Capture the cell that displays the provided text and extract its (X, Y) central coordinate. 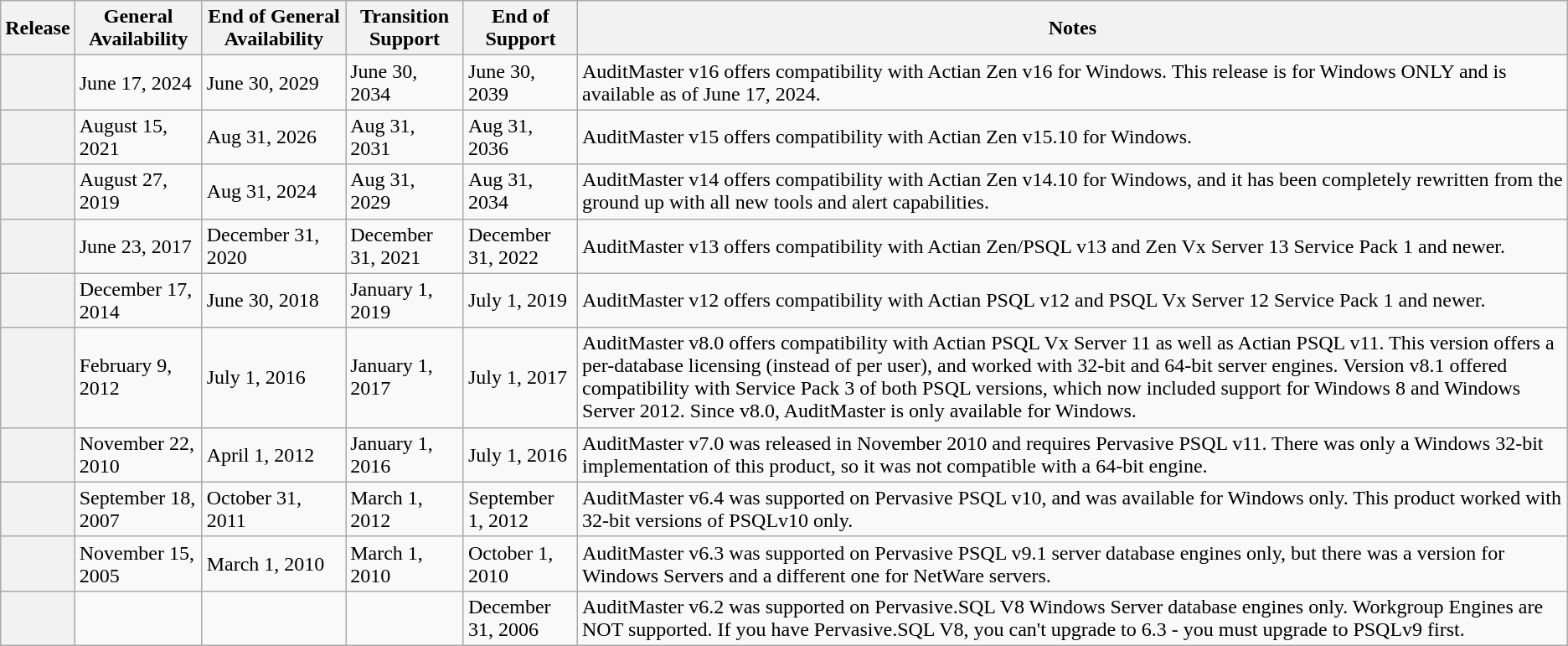
December 31, 2021 (405, 246)
Aug 31, 2034 (520, 191)
December 17, 2014 (138, 300)
June 30, 2018 (274, 300)
June 30, 2034 (405, 82)
Transition Support (405, 28)
August 15, 2021 (138, 137)
July 1, 2019 (520, 300)
January 1, 2017 (405, 377)
Aug 31, 2026 (274, 137)
October 31, 2011 (274, 509)
September 18, 2007 (138, 509)
June 17, 2024 (138, 82)
December 31, 2022 (520, 246)
End of Support (520, 28)
General Availability (138, 28)
October 1, 2010 (520, 563)
Aug 31, 2031 (405, 137)
February 9, 2012 (138, 377)
AuditMaster v6.4 was supported on Pervasive PSQL v10, and was available for Windows only. This product worked with 32-bit versions of PSQLv10 only. (1073, 509)
Notes (1073, 28)
July 1, 2017 (520, 377)
AuditMaster v13 offers compatibility with Actian Zen/PSQL v13 and Zen Vx Server 13 Service Pack 1 and newer. (1073, 246)
Aug 31, 2036 (520, 137)
AuditMaster v12 offers compatibility with Actian PSQL v12 and PSQL Vx Server 12 Service Pack 1 and newer. (1073, 300)
January 1, 2016 (405, 454)
August 27, 2019 (138, 191)
November 15, 2005 (138, 563)
AuditMaster v16 offers compatibility with Actian Zen v16 for Windows. This release is for Windows ONLY and is available as of June 17, 2024. (1073, 82)
September 1, 2012 (520, 509)
Release (38, 28)
November 22, 2010 (138, 454)
AuditMaster v15 offers compatibility with Actian Zen v15.10 for Windows. (1073, 137)
End of General Availability (274, 28)
Aug 31, 2024 (274, 191)
June 30, 2029 (274, 82)
March 1, 2012 (405, 509)
December 31, 2006 (520, 618)
June 30, 2039 (520, 82)
December 31, 2020 (274, 246)
April 1, 2012 (274, 454)
January 1, 2019 (405, 300)
Aug 31, 2029 (405, 191)
June 23, 2017 (138, 246)
